Extract the [X, Y] coordinate from the center of the cell holding the provided text.  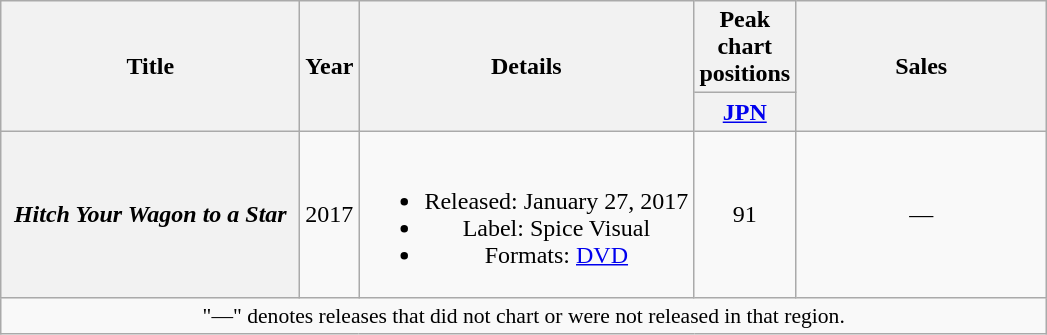
Details [526, 66]
— [922, 214]
Sales [922, 66]
2017 [330, 214]
JPN [745, 112]
Released: January 27, 2017Label: Spice VisualFormats: DVD [526, 214]
Year [330, 66]
"—" denotes releases that did not chart or were not released in that region. [524, 316]
91 [745, 214]
Hitch Your Wagon to a Star [150, 214]
Peak chart positions [745, 47]
Title [150, 66]
